Scan for the cell matching the given text and deliver its (x, y) coordinate at center. 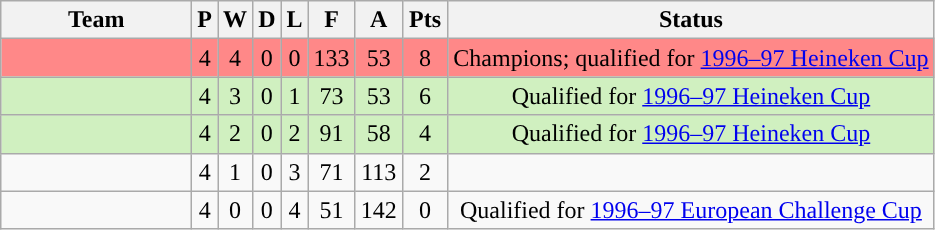
133 (332, 58)
Qualified for 1996–97 European Challenge Cup (691, 210)
Status (691, 20)
Team (96, 20)
L (294, 20)
W (236, 20)
8 (425, 58)
Pts (425, 20)
P (205, 20)
91 (332, 134)
142 (378, 210)
113 (378, 172)
F (332, 20)
A (378, 20)
6 (425, 96)
73 (332, 96)
D (267, 20)
51 (332, 210)
Champions; qualified for 1996–97 Heineken Cup (691, 58)
71 (332, 172)
58 (378, 134)
